Pinpoint the cell where the given text exists, returning its (x, y) midpoint coordinate. 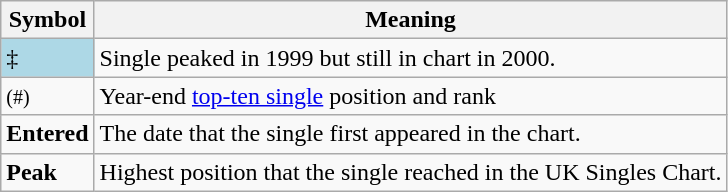
The date that the single first appeared in the chart. (410, 134)
Meaning (410, 20)
Peak (48, 172)
Symbol (48, 20)
Entered (48, 134)
Single peaked in 1999 but still in chart in 2000. (410, 58)
Highest position that the single reached in the UK Singles Chart. (410, 172)
Year-end top-ten single position and rank (410, 96)
‡ (48, 58)
(#) (48, 96)
